Determine the (X, Y) coordinate at the center of the cell enclosing the given text.  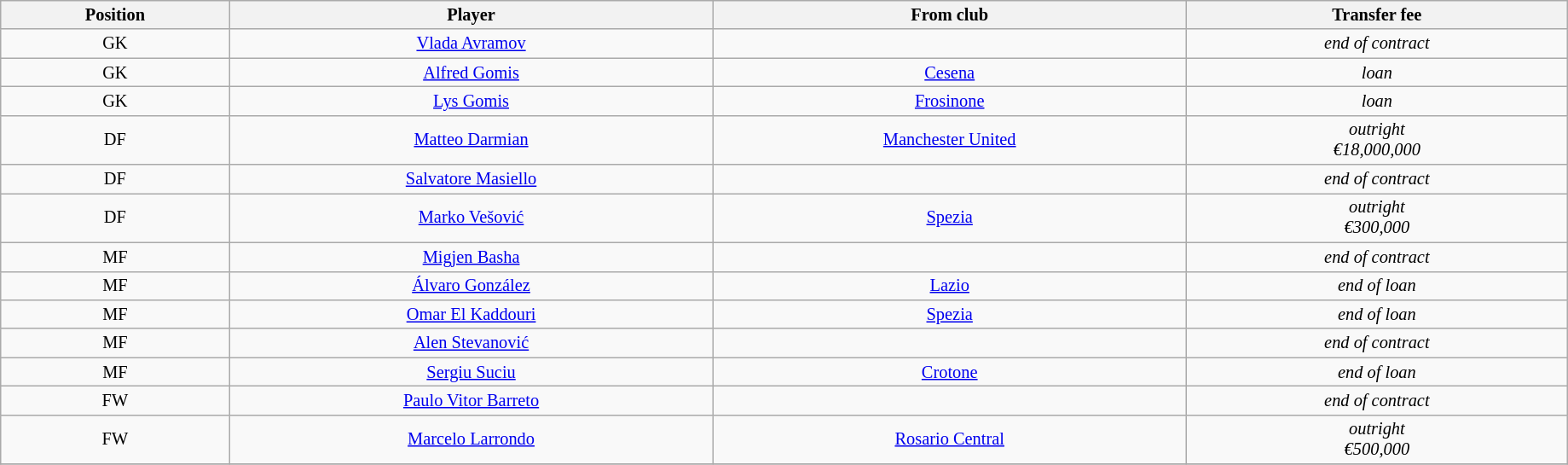
Álvaro González (471, 286)
Migjen Basha (471, 257)
Omar El Kaddouri (471, 314)
Alfred Gomis (471, 73)
Lys Gomis (471, 101)
Transfer fee (1376, 15)
Paulo Vitor Barreto (471, 400)
outright€300,000 (1376, 218)
Sergiu Suciu (471, 372)
Vlada Avramov (471, 44)
outright€500,000 (1376, 439)
Alen Stevanović (471, 343)
Cesena (950, 73)
Rosario Central (950, 439)
From club (950, 15)
Crotone (950, 372)
Marcelo Larrondo (471, 439)
Salvatore Masiello (471, 179)
Manchester United (950, 140)
Player (471, 15)
Frosinone (950, 101)
Marko Vešović (471, 218)
outright€18,000,000 (1376, 140)
Matteo Darmian (471, 140)
Lazio (950, 286)
Position (115, 15)
